Scan for the cell matching the given text and deliver its (X, Y) coordinate at center. 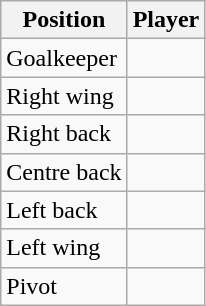
Left back (64, 210)
Right back (64, 134)
Player (166, 20)
Left wing (64, 248)
Position (64, 20)
Goalkeeper (64, 58)
Centre back (64, 172)
Pivot (64, 286)
Right wing (64, 96)
